Determine the (x, y) coordinate at the center of the cell enclosing the given text.  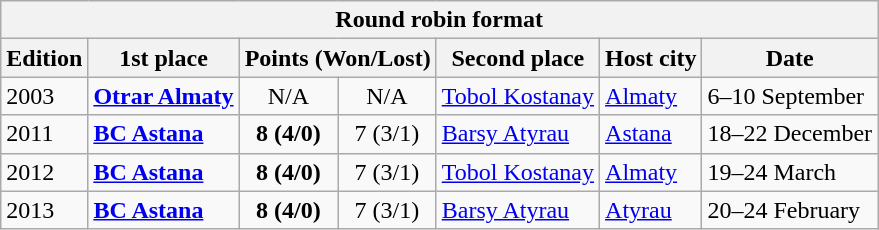
Date (790, 58)
Otrar Almaty (164, 96)
19–24 March (790, 172)
2013 (44, 210)
2011 (44, 134)
20–24 February (790, 210)
Round robin format (440, 20)
Edition (44, 58)
2003 (44, 96)
18–22 December (790, 134)
Atyrau (651, 210)
Second place (518, 58)
Astana (651, 134)
6–10 September (790, 96)
Points (Won/Lost) (338, 58)
2012 (44, 172)
Host city (651, 58)
1st place (164, 58)
